Detect which cell encompasses the target text, then output its (x, y) center coordinate. 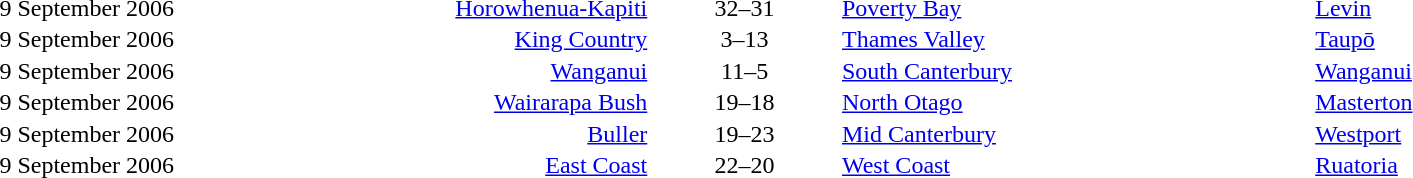
Buller (413, 134)
3–13 (744, 39)
South Canterbury (1076, 71)
North Otago (1076, 103)
Wairarapa Bush (413, 103)
19–18 (744, 103)
Thames Valley (1076, 39)
Wanganui (413, 71)
19–23 (744, 134)
11–5 (744, 71)
King Country (413, 39)
Mid Canterbury (1076, 134)
